Output the (X, Y) coordinate of the center of the cell containing the given text.  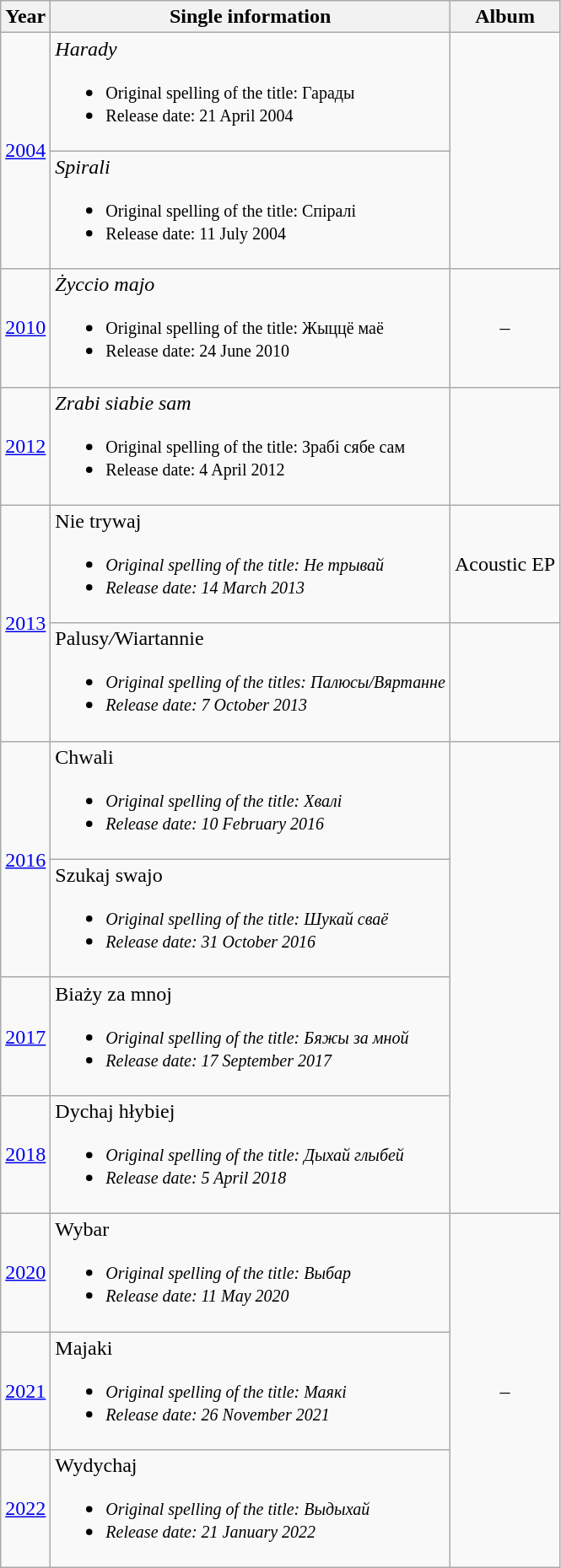
ChwaliOriginal spelling of the title: ХваліRelease date: 10 February 2016 (251, 800)
MajakiOriginal spelling of the title: МаякіRelease date: 26 November 2021 (251, 1391)
Szukaj swajoOriginal spelling of the title: Шукай сваёRelease date: 31 October 2016 (251, 918)
Acoustic EP (504, 564)
Nie trywajOriginal spelling of the title: Не трывайRelease date: 14 March 2013 (251, 564)
2004 (25, 151)
Zrabi siabie samOriginal spelling of the title: Зрабі сябе самRelease date: 4 April 2012 (251, 446)
2022 (25, 1509)
SpiraliOriginal spelling of the title: СпіраліRelease date: 11 July 2004 (251, 210)
2020 (25, 1272)
Album (504, 17)
HaradyOriginal spelling of the title: ГарадыRelease date: 21 April 2004 (251, 92)
Życcio majoOriginal spelling of the title: Жыццё маёRelease date: 24 June 2010 (251, 328)
Biaży za mnojOriginal spelling of the title: Бяжы за мнойRelease date: 17 September 2017 (251, 1036)
Single information (251, 17)
Palusy/WiartannieOriginal spelling of the titles: Палюсы/ВяртаннеRelease date: 7 October 2013 (251, 682)
2017 (25, 1036)
WybarOriginal spelling of the title: ВыбарRelease date: 11 May 2020 (251, 1272)
2021 (25, 1391)
WydychajOriginal spelling of the title: ВыдыхайRelease date: 21 January 2022 (251, 1509)
Dychaj hłybiejOriginal spelling of the title: Дыхай глыбейRelease date: 5 April 2018 (251, 1154)
2016 (25, 859)
2013 (25, 623)
2012 (25, 446)
2018 (25, 1154)
2010 (25, 328)
Year (25, 17)
